Identify which cell holds the provided text, then report its (X, Y) central coordinate. 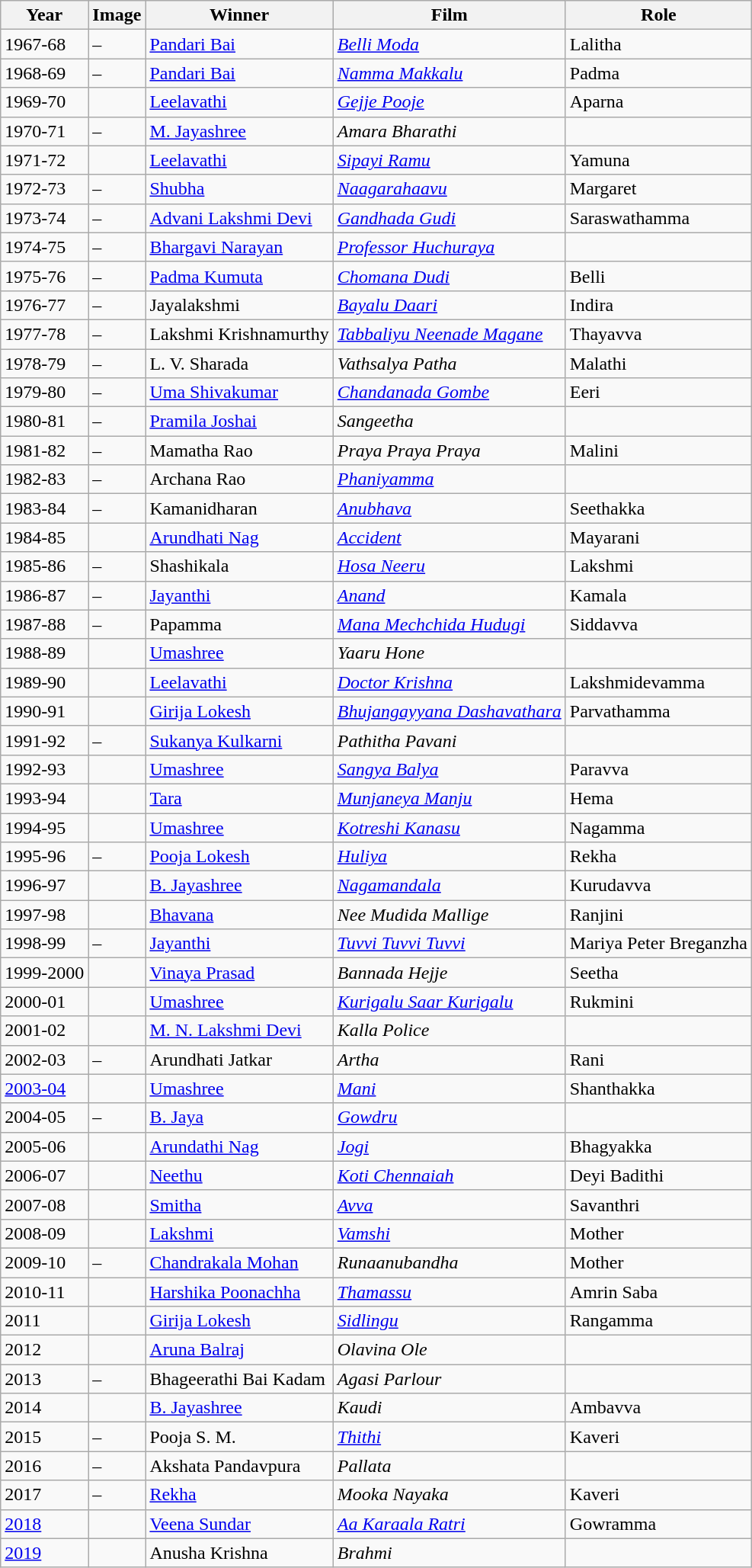
2006-07 (44, 1175)
Hosa Neeru (450, 566)
Kalla Police (450, 1031)
Malini (658, 451)
2017 (44, 1495)
Chandrakala Mohan (239, 1262)
Runaanubandha (450, 1262)
1997-98 (44, 915)
2019 (44, 1553)
1979-80 (44, 393)
2012 (44, 1350)
Rukmini (658, 1002)
1982-83 (44, 479)
Saraswathamma (658, 218)
Tabbaliyu Neenade Magane (450, 334)
Namma Makkalu (450, 73)
2003-04 (44, 1089)
Gowramma (658, 1524)
1986-87 (44, 595)
L. V. Sharada (239, 364)
2002-03 (44, 1060)
M. Jayashree (239, 131)
Aparna (658, 102)
Brahmi (450, 1553)
Nagamma (658, 827)
Kotreshi Kanasu (450, 827)
Seetha (658, 973)
Advani Lakshmi Devi (239, 218)
1991-92 (44, 740)
Deyi Badithi (658, 1175)
Uma Shivakumar (239, 393)
Seethakka (658, 508)
1972-73 (44, 189)
2008-09 (44, 1233)
Kurudavva (658, 886)
1996-97 (44, 886)
1994-95 (44, 827)
Eeri (658, 393)
M. N. Lakshmi Devi (239, 1031)
1999-2000 (44, 973)
2015 (44, 1437)
Belli Moda (450, 44)
Olavina Ole (450, 1350)
1968-69 (44, 73)
Phaniyamma (450, 479)
Kurigalu Saar Kurigalu (450, 1002)
Malathi (658, 364)
Nagamandala (450, 886)
Pathitha Pavani (450, 740)
Chomana Dudi (450, 276)
Ranjini (658, 915)
Padma (658, 73)
1975-76 (44, 276)
B. Jaya (239, 1117)
Yaaru Hone (450, 653)
Pooja Lokesh (239, 857)
Mani (450, 1089)
Siddavva (658, 624)
Indira (658, 305)
2018 (44, 1524)
2004-05 (44, 1117)
Shanthakka (658, 1089)
2016 (44, 1466)
Anusha Krishna (239, 1553)
2010-11 (44, 1292)
Film (450, 15)
Jayalakshmi (239, 305)
Accident (450, 537)
1985-86 (44, 566)
Vinaya Prasad (239, 973)
Arundhati Nag (239, 537)
Bannada Hejje (450, 973)
Sangeetha (450, 422)
Amrin Saba (658, 1292)
Lakshmidevamma (658, 682)
2001-02 (44, 1031)
Tara (239, 798)
Neethu (239, 1175)
Gejje Pooje (450, 102)
1981-82 (44, 451)
2005-06 (44, 1146)
Savanthri (658, 1204)
1978-79 (44, 364)
Avva (450, 1204)
Sidlingu (450, 1321)
Agasi Parlour (450, 1379)
Bayalu Daari (450, 305)
1974-75 (44, 247)
Vathsalya Patha (450, 364)
Mayarani (658, 537)
Sipayi Ramu (450, 160)
Year (44, 15)
Bhageerathi Bai Kadam (239, 1379)
Papamma (239, 624)
Thithi (450, 1437)
Aa Karaala Ratri (450, 1524)
Koti Chennaiah (450, 1175)
1990-91 (44, 711)
1987-88 (44, 624)
1988-89 (44, 653)
Winner (239, 15)
Padma Kumuta (239, 276)
Bhagyakka (658, 1146)
Munjaneya Manju (450, 798)
Doctor Krishna (450, 682)
Smitha (239, 1204)
1973-74 (44, 218)
Thayavva (658, 334)
2007-08 (44, 1204)
Akshata Pandavpura (239, 1466)
1993-94 (44, 798)
Tuvvi Tuvvi Tuvvi (450, 944)
Gowdru (450, 1117)
Ambavva (658, 1408)
Rani (658, 1060)
Anubhava (450, 508)
1998-99 (44, 944)
Bhargavi Narayan (239, 247)
Pallata (450, 1466)
Professor Huchuraya (450, 247)
Kamala (658, 595)
Mana Mechchida Hudugi (450, 624)
Lakshmi Krishnamurthy (239, 334)
Paravva (658, 769)
Sangya Balya (450, 769)
Huliya (450, 857)
Shubha (239, 189)
Praya Praya Praya (450, 451)
1970-71 (44, 131)
Thamassu (450, 1292)
Kamanidharan (239, 508)
Sukanya Kulkarni (239, 740)
1984-85 (44, 537)
1977-78 (44, 334)
Parvathamma (658, 711)
2014 (44, 1408)
2011 (44, 1321)
Vamshi (450, 1233)
Margaret (658, 189)
Aruna Balraj (239, 1350)
2000-01 (44, 1002)
Mamatha Rao (239, 451)
2013 (44, 1379)
1980-81 (44, 422)
Rangamma (658, 1321)
Belli (658, 276)
Shashikala (239, 566)
Gandhada Gudi (450, 218)
Archana Rao (239, 479)
Lalitha (658, 44)
1967-68 (44, 44)
Artha (450, 1060)
Image (117, 15)
1983-84 (44, 508)
2009-10 (44, 1262)
Pooja S. M. (239, 1437)
Bhujangayyana Dashavathara (450, 711)
Yamuna (658, 160)
Nee Mudida Mallige (450, 915)
1989-90 (44, 682)
1971-72 (44, 160)
Naagarahaavu (450, 189)
Arundathi Nag (239, 1146)
Amara Bharathi (450, 131)
Arundhati Jatkar (239, 1060)
Harshika Poonachha (239, 1292)
Mooka Nayaka (450, 1495)
Veena Sundar (239, 1524)
Role (658, 15)
1969-70 (44, 102)
Jogi (450, 1146)
Kaudi (450, 1408)
Bhavana (239, 915)
1976-77 (44, 305)
Anand (450, 595)
Chandanada Gombe (450, 393)
1992-93 (44, 769)
Mariya Peter Breganzha (658, 944)
Pramila Joshai (239, 422)
1995-96 (44, 857)
Hema (658, 798)
